Locate the cell with the specified text and output its [x, y] center coordinate. 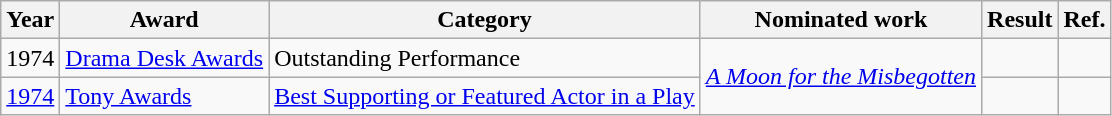
Category [485, 20]
Outstanding Performance [485, 58]
A Moon for the Misbegotten [840, 77]
Award [164, 20]
Result [1020, 20]
Drama Desk Awards [164, 58]
Nominated work [840, 20]
Tony Awards [164, 96]
Best Supporting or Featured Actor in a Play [485, 96]
Year [30, 20]
Ref. [1084, 20]
